For the text-containing cell, return its midpoint in [X, Y] coordinate format. 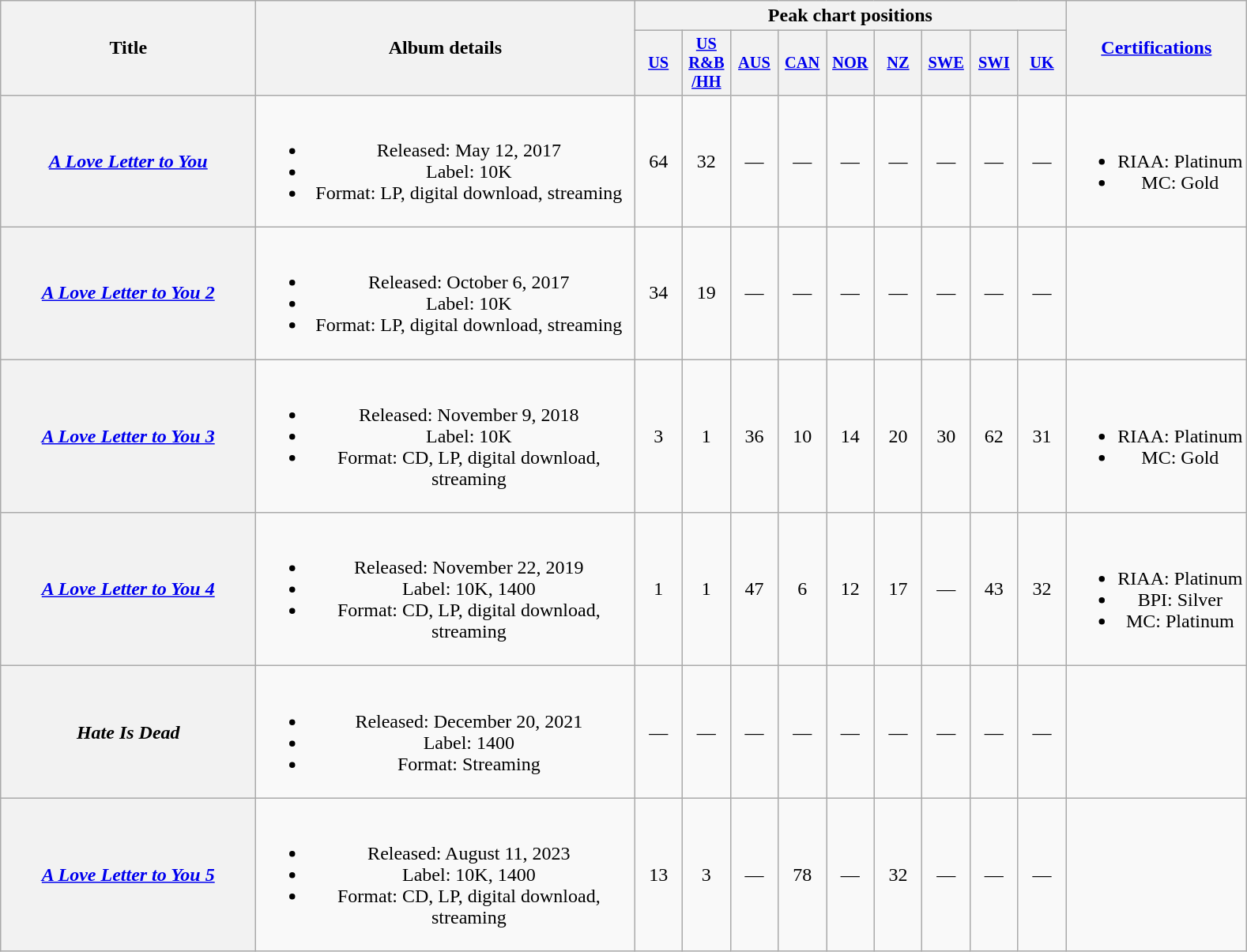
13 [659, 875]
A Love Letter to You 5 [128, 875]
62 [994, 436]
64 [659, 161]
14 [850, 436]
NZ [898, 63]
A Love Letter to You 4 [128, 589]
Released: November 9, 2018Label: 10KFormat: CD, LP, digital download, streaming [446, 436]
SWI [994, 63]
47 [754, 589]
AUS [754, 63]
US [659, 63]
NOR [850, 63]
19 [706, 294]
Title [128, 48]
SWE [947, 63]
A Love Letter to You 2 [128, 294]
RIAA: PlatinumBPI: SilverMC: Platinum [1157, 589]
31 [1042, 436]
Peak chart positions [850, 16]
Released: May 12, 2017Label: 10KFormat: LP, digital download, streaming [446, 161]
USR&B/HH [706, 63]
17 [898, 589]
12 [850, 589]
Released: August 11, 2023Label: 10K, 1400Format: CD, LP, digital download, streaming [446, 875]
78 [803, 875]
Released: October 6, 2017Label: 10KFormat: LP, digital download, streaming [446, 294]
UK [1042, 63]
10 [803, 436]
30 [947, 436]
36 [754, 436]
Released: November 22, 2019Label: 10K, 1400Format: CD, LP, digital download, streaming [446, 589]
20 [898, 436]
Album details [446, 48]
A Love Letter to You 3 [128, 436]
A Love Letter to You [128, 161]
34 [659, 294]
43 [994, 589]
Hate Is Dead [128, 732]
Released: December 20, 2021Label: 1400Format: Streaming [446, 732]
CAN [803, 63]
6 [803, 589]
Certifications [1157, 48]
